For the text-containing cell, return its midpoint in (X, Y) coordinate format. 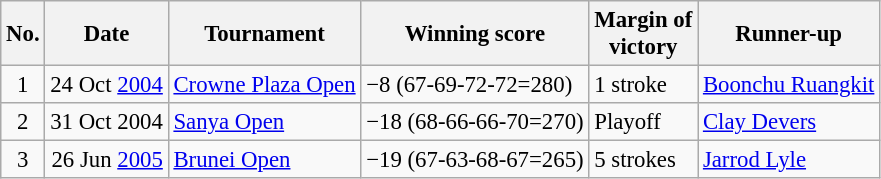
Tournament (264, 34)
Sanya Open (264, 122)
Margin ofvictory (644, 34)
Winning score (475, 34)
Crowne Plaza Open (264, 85)
Jarrod Lyle (789, 160)
−19 (67-63-68-67=265) (475, 160)
Brunei Open (264, 160)
24 Oct 2004 (106, 85)
Runner-up (789, 34)
−8 (67-69-72-72=280) (475, 85)
No. (23, 34)
3 (23, 160)
1 (23, 85)
1 stroke (644, 85)
Playoff (644, 122)
5 strokes (644, 160)
−18 (68-66-66-70=270) (475, 122)
Clay Devers (789, 122)
Boonchu Ruangkit (789, 85)
26 Jun 2005 (106, 160)
2 (23, 122)
Date (106, 34)
31 Oct 2004 (106, 122)
